From the cell containing the given text, extract its center point as [x, y] coordinate. 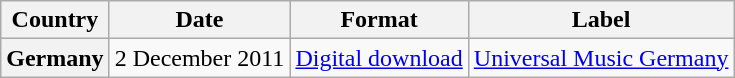
Format [379, 20]
Label [601, 20]
Universal Music Germany [601, 58]
Digital download [379, 58]
Country [55, 20]
2 December 2011 [200, 58]
Germany [55, 58]
Date [200, 20]
